For the text-containing cell, return its midpoint in (x, y) coordinate format. 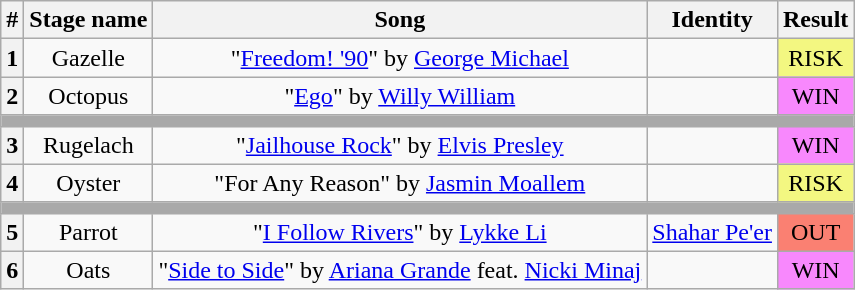
"For Any Reason" by Jasmin Moallem (400, 183)
"Side to Side" by Ariana Grande feat. Nicki Minaj (400, 270)
Song (400, 20)
2 (12, 96)
"I Follow Rivers" by Lykke Li (400, 232)
Rugelach (88, 145)
Stage name (88, 20)
"Jailhouse Rock" by Elvis Presley (400, 145)
4 (12, 183)
Gazelle (88, 58)
Parrot (88, 232)
Result (815, 20)
OUT (815, 232)
"Freedom! '90" by George Michael (400, 58)
Shahar Pe'er (712, 232)
5 (12, 232)
Oyster (88, 183)
3 (12, 145)
"Ego" by Willy William (400, 96)
Identity (712, 20)
1 (12, 58)
Octopus (88, 96)
Oats (88, 270)
# (12, 20)
6 (12, 270)
